Find where the given text appears and provide that cell's center as (X, Y) coordinate. 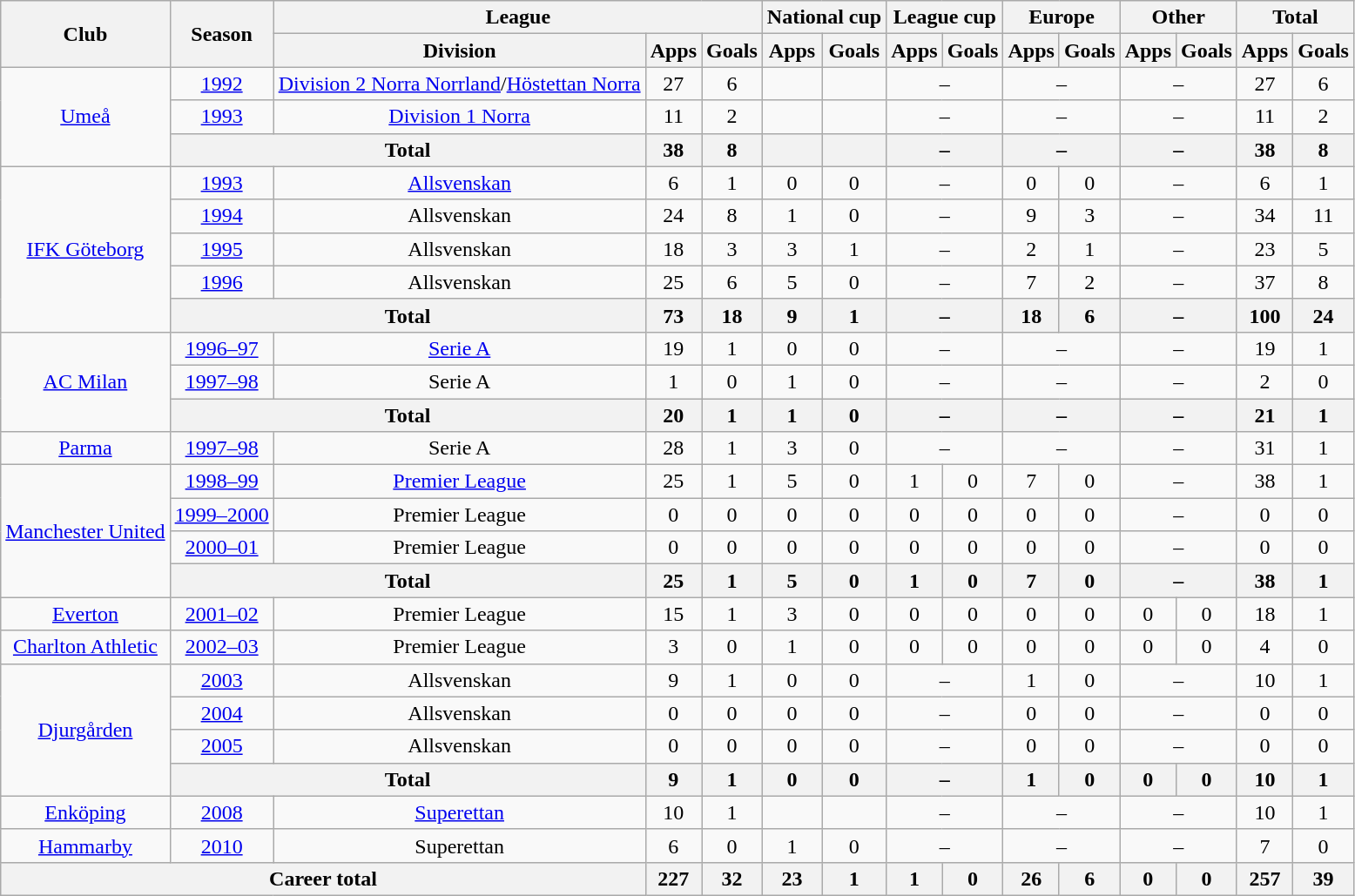
26 (1031, 879)
1998–99 (221, 482)
21 (1264, 415)
2001–02 (221, 614)
4 (1264, 647)
39 (1324, 879)
Umeå (85, 117)
Charlton Athletic (85, 647)
National cup (824, 17)
Europe (1062, 17)
Manchester United (85, 531)
1999–2000 (221, 515)
31 (1264, 448)
1996 (221, 282)
League (517, 17)
1996–97 (221, 348)
73 (673, 315)
1994 (221, 216)
100 (1264, 315)
257 (1264, 879)
34 (1264, 216)
2008 (221, 812)
Enköping (85, 812)
1992 (221, 84)
15 (673, 614)
2000–01 (221, 548)
2005 (221, 746)
League cup (945, 17)
32 (732, 879)
227 (673, 879)
1995 (221, 249)
Parma (85, 448)
Hammarby (85, 845)
2004 (221, 713)
Division (460, 51)
Djurgården (85, 730)
2010 (221, 845)
2002–03 (221, 647)
Club (85, 34)
Career total (323, 879)
Everton (85, 614)
Season (221, 34)
20 (673, 415)
Division 1 Norra (460, 117)
IFK Göteborg (85, 249)
2003 (221, 680)
37 (1264, 282)
Other (1178, 17)
AC Milan (85, 381)
28 (673, 448)
Division 2 Norra Norrland/Höstettan Norra (460, 84)
